Output the (x, y) coordinate of the center of the cell containing the given text.  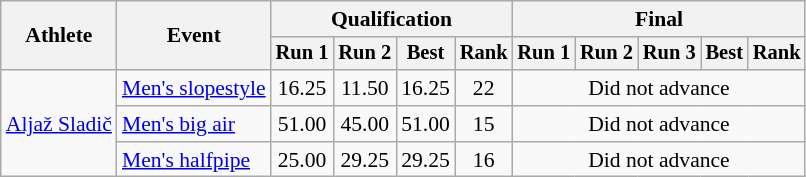
11.50 (364, 88)
Men's slopestyle (194, 88)
Final (658, 19)
Qualification (392, 19)
15 (484, 124)
45.00 (364, 124)
Men's big air (194, 124)
Event (194, 36)
Aljaž Sladič (59, 124)
22 (484, 88)
Athlete (59, 36)
Run 3 (670, 54)
